Locate the cell with the specified text and output its [x, y] center coordinate. 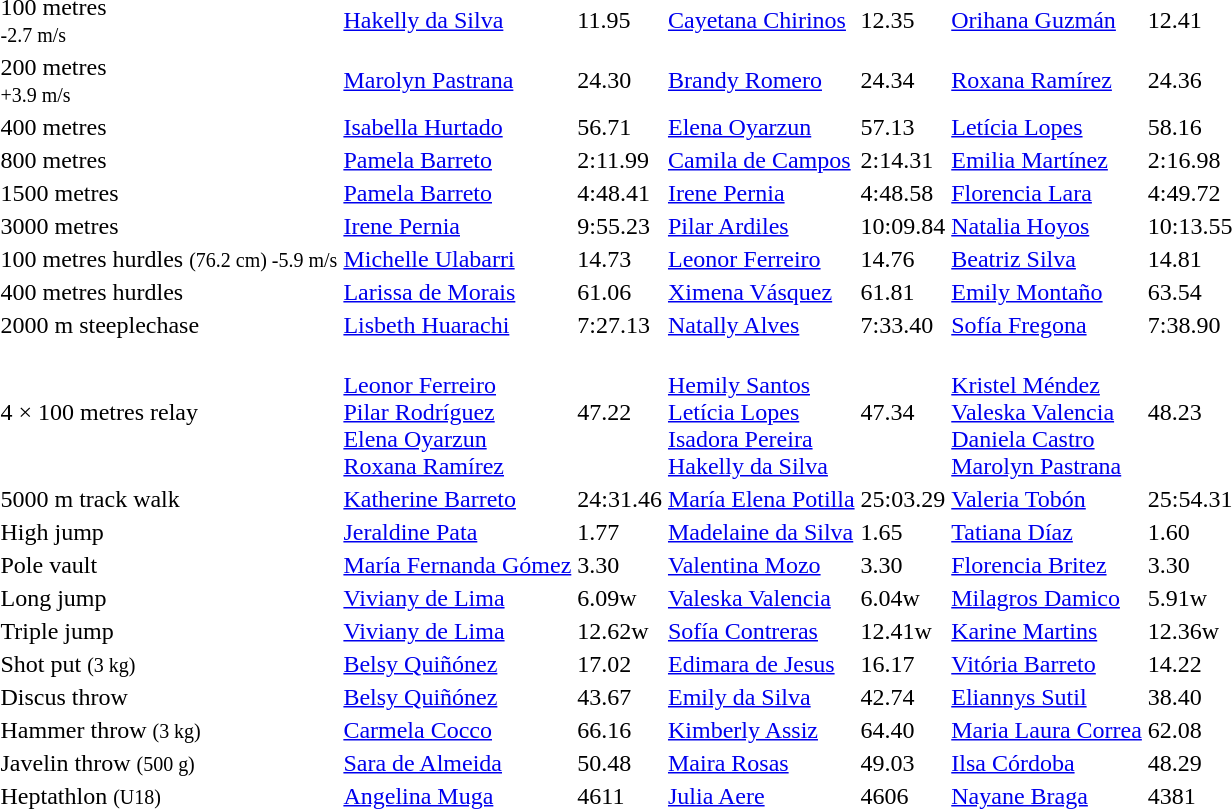
Ximena Vásquez [761, 292]
25:03.29 [903, 499]
43.67 [620, 697]
María Fernanda Gómez [458, 565]
Kimberly Assiz [761, 730]
Isabella Hurtado [458, 127]
24.34 [903, 80]
9:55.23 [620, 226]
50.48 [620, 763]
Letícia Lopes [1047, 127]
2:14.31 [903, 160]
Beatriz Silva [1047, 259]
14.73 [620, 259]
Valeria Tobón [1047, 499]
Maria Laura Correa [1047, 730]
10:09.84 [903, 226]
Michelle Ulabarri [458, 259]
Elena Oyarzun [761, 127]
Emily da Silva [761, 697]
49.03 [903, 763]
Kristel MéndezValeska ValenciaDaniela CastroMarolyn Pastrana [1047, 412]
Maira Rosas [761, 763]
42.74 [903, 697]
Carmela Cocco [458, 730]
24:31.46 [620, 499]
57.13 [903, 127]
2:11.99 [620, 160]
14.76 [903, 259]
16.17 [903, 664]
Larissa de Morais [458, 292]
Sofía Fregona [1047, 325]
Pilar Ardiles [761, 226]
Roxana Ramírez [1047, 80]
1.65 [903, 532]
12.62w [620, 631]
Emilia Martínez [1047, 160]
Madelaine da Silva [761, 532]
17.02 [620, 664]
Sara de Almeida [458, 763]
Brandy Romero [761, 80]
Florencia Lara [1047, 193]
4:48.58 [903, 193]
4:48.41 [620, 193]
Leonor Ferreiro [761, 259]
7:33.40 [903, 325]
66.16 [620, 730]
Marolyn Pastrana [458, 80]
Jeraldine Pata [458, 532]
Hemily SantosLetícia LopesIsadora PereiraHakelly da Silva [761, 412]
47.22 [620, 412]
Emily Montaño [1047, 292]
Leonor FerreiroPilar RodríguezElena OyarzunRoxana Ramírez [458, 412]
Katherine Barreto [458, 499]
Ilsa Córdoba [1047, 763]
María Elena Potilla [761, 499]
Valentina Mozo [761, 565]
24.30 [620, 80]
Florencia Britez [1047, 565]
Eliannys Sutil [1047, 697]
Valeska Valencia [761, 598]
61.06 [620, 292]
Karine Martins [1047, 631]
47.34 [903, 412]
Sofía Contreras [761, 631]
Natally Alves [761, 325]
Tatiana Díaz [1047, 532]
Camila de Campos [761, 160]
1.77 [620, 532]
61.81 [903, 292]
56.71 [620, 127]
Vitória Barreto [1047, 664]
Natalia Hoyos [1047, 226]
Milagros Damico [1047, 598]
6.09w [620, 598]
7:27.13 [620, 325]
12.41w [903, 631]
Lisbeth Huarachi [458, 325]
Edimara de Jesus [761, 664]
64.40 [903, 730]
6.04w [903, 598]
